Pinpoint the cell where the given text exists, returning its [x, y] midpoint coordinate. 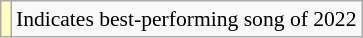
Indicates best-performing song of 2022 [186, 19]
